From the cell containing the given text, extract its center point as [X, Y] coordinate. 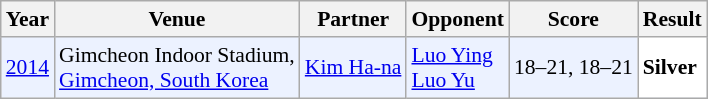
Luo Ying Luo Yu [458, 68]
Venue [177, 19]
Score [574, 19]
2014 [28, 68]
Partner [354, 19]
Silver [672, 68]
18–21, 18–21 [574, 68]
Kim Ha-na [354, 68]
Gimcheon Indoor Stadium,Gimcheon, South Korea [177, 68]
Result [672, 19]
Year [28, 19]
Opponent [458, 19]
